Find where the given text appears and provide that cell's center as (x, y) coordinate. 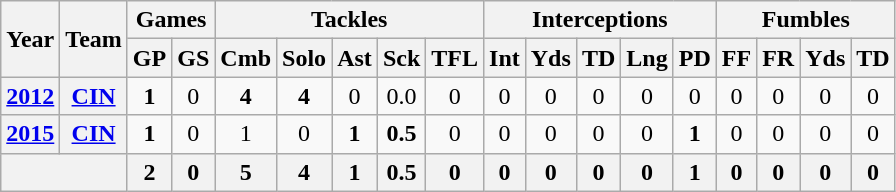
Cmb (246, 58)
Int (505, 58)
2012 (30, 96)
Sck (401, 58)
5 (246, 172)
PD (694, 58)
Ast (355, 58)
Fumbles (806, 20)
Games (170, 20)
GP (149, 58)
Lng (647, 58)
Team (94, 39)
Interceptions (600, 20)
FF (736, 58)
0.0 (401, 96)
FR (778, 58)
Solo (304, 58)
2015 (30, 134)
Year (30, 39)
TFL (455, 58)
GS (194, 58)
2 (149, 172)
Tackles (350, 20)
